Extract the (x, y) coordinate from the center of the cell holding the provided text.  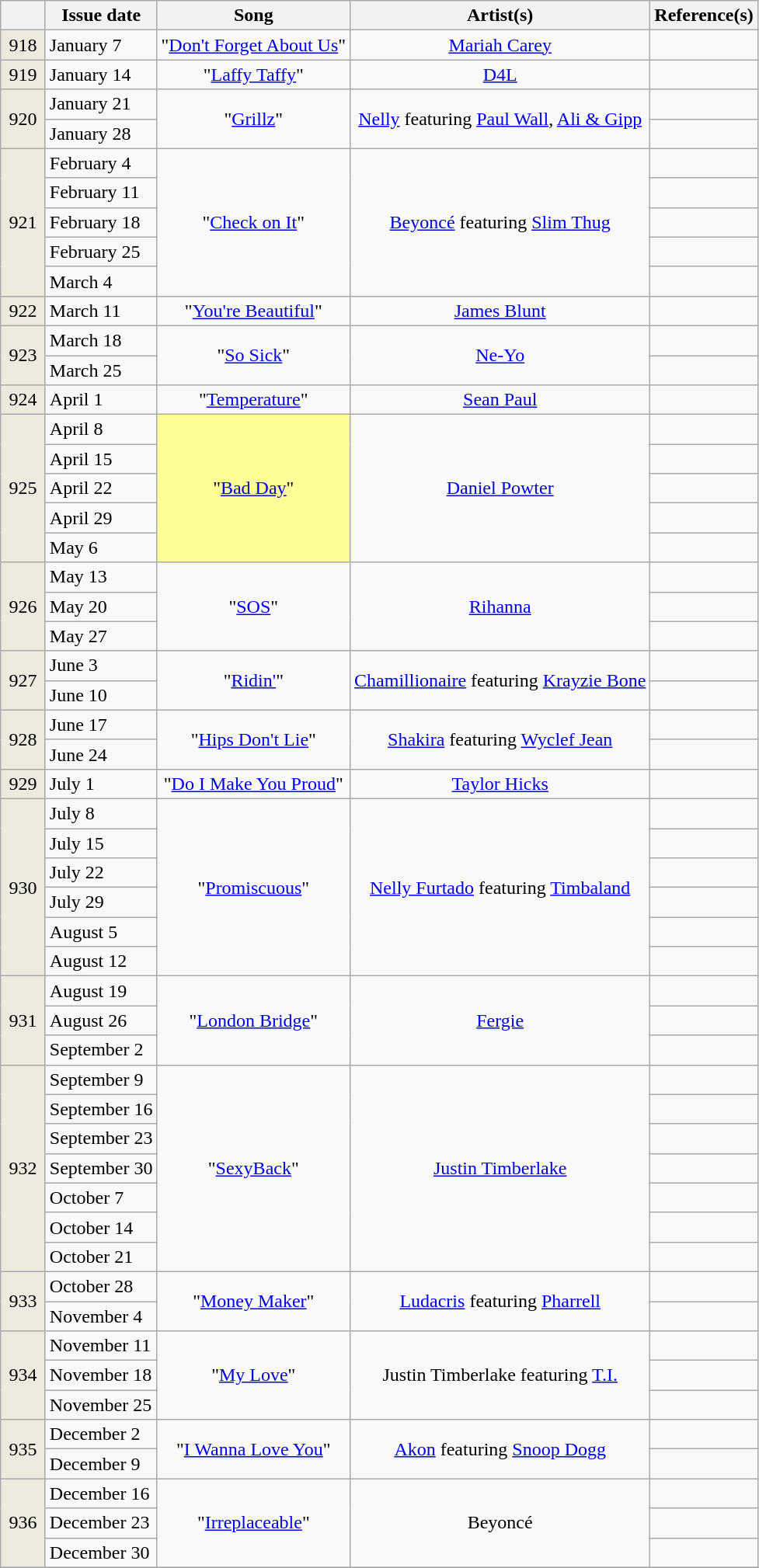
"So Sick" (253, 355)
"Hips Don't Lie" (253, 739)
921 (23, 222)
August 26 (101, 1020)
June 17 (101, 725)
Taylor Hicks (500, 784)
"Temperature" (253, 400)
"Irreplaceable" (253, 1523)
"Bad Day" (253, 488)
April 15 (101, 459)
Chamillionaire featuring Krayzie Bone (500, 680)
Ludacris featuring Pharrell (500, 1301)
Justin Timberlake featuring T.I. (500, 1375)
February 11 (101, 193)
June 10 (101, 695)
933 (23, 1301)
October 28 (101, 1286)
May 6 (101, 548)
Reference(s) (704, 16)
Nelly Furtado featuring Timbaland (500, 887)
March 4 (101, 281)
December 23 (101, 1523)
June 3 (101, 666)
September 2 (101, 1050)
"Promiscuous" (253, 887)
924 (23, 400)
December 9 (101, 1464)
Issue date (101, 16)
February 25 (101, 252)
March 11 (101, 311)
December 16 (101, 1493)
925 (23, 488)
927 (23, 680)
James Blunt (500, 311)
Beyoncé (500, 1523)
September 9 (101, 1080)
Ne-Yo (500, 355)
April 29 (101, 518)
931 (23, 1020)
Fergie (500, 1020)
"My Love" (253, 1375)
December 30 (101, 1552)
"SexyBack" (253, 1168)
"SOS" (253, 607)
May 27 (101, 636)
Beyoncé featuring Slim Thug (500, 222)
Artist(s) (500, 16)
Sean Paul (500, 400)
"Check on It" (253, 222)
928 (23, 739)
September 30 (101, 1168)
November 25 (101, 1405)
March 18 (101, 340)
Mariah Carey (500, 45)
July 22 (101, 873)
929 (23, 784)
November 18 (101, 1375)
"Do I Make You Proud" (253, 784)
"You're Beautiful" (253, 311)
April 1 (101, 400)
December 2 (101, 1434)
918 (23, 45)
"London Bridge" (253, 1020)
April 22 (101, 488)
"I Wanna Love You" (253, 1449)
January 7 (101, 45)
November 4 (101, 1316)
"Money Maker" (253, 1301)
926 (23, 607)
August 19 (101, 991)
January 21 (101, 104)
October 14 (101, 1227)
930 (23, 887)
Akon featuring Snoop Dogg (500, 1449)
October 7 (101, 1198)
May 20 (101, 607)
November 11 (101, 1346)
922 (23, 311)
July 8 (101, 813)
D4L (500, 75)
Rihanna (500, 607)
October 21 (101, 1257)
March 25 (101, 370)
920 (23, 119)
Daniel Powter (500, 488)
Justin Timberlake (500, 1168)
923 (23, 355)
September 16 (101, 1109)
936 (23, 1523)
August 12 (101, 961)
July 29 (101, 902)
Shakira featuring Wyclef Jean (500, 739)
Song (253, 16)
July 1 (101, 784)
August 5 (101, 932)
"Grillz" (253, 119)
Nelly featuring Paul Wall, Ali & Gipp (500, 119)
919 (23, 75)
934 (23, 1375)
April 8 (101, 429)
February 4 (101, 163)
932 (23, 1168)
May 13 (101, 577)
"Laffy Taffy" (253, 75)
"Ridin'" (253, 680)
"Don't Forget About Us" (253, 45)
September 23 (101, 1139)
February 18 (101, 222)
January 28 (101, 134)
June 24 (101, 754)
January 14 (101, 75)
935 (23, 1449)
July 15 (101, 843)
